Pinpoint the cell where the given text exists, returning its (X, Y) midpoint coordinate. 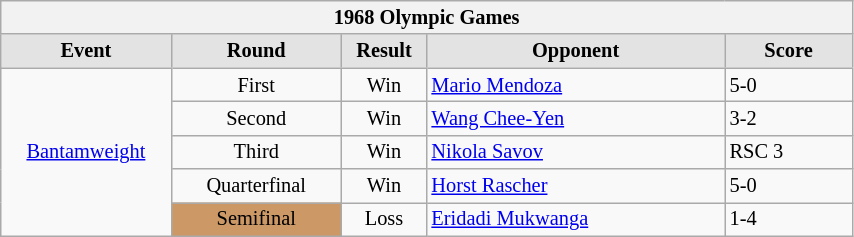
1968 Olympic Games (427, 17)
Mario Mendoza (576, 85)
Event (86, 51)
RSC 3 (789, 152)
First (256, 85)
Second (256, 118)
Nikola Savov (576, 152)
Horst Rascher (576, 186)
Result (384, 51)
Opponent (576, 51)
1-4 (789, 219)
Loss (384, 219)
Bantamweight (86, 152)
Round (256, 51)
Semifinal (256, 219)
Score (789, 51)
Quarterfinal (256, 186)
Eridadi Mukwanga (576, 219)
3-2 (789, 118)
Third (256, 152)
Wang Chee-Yen (576, 118)
